Extract the [x, y] coordinate from the center of the cell holding the provided text.  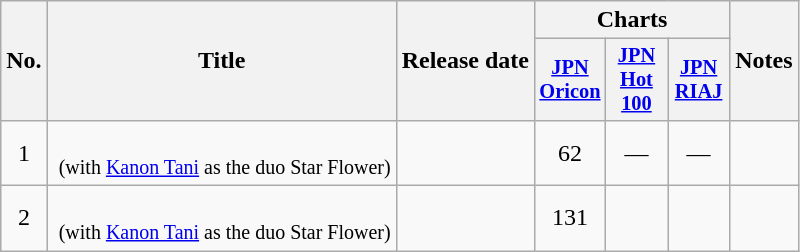
2 [24, 218]
Release date [465, 61]
62 [570, 152]
Notes [764, 61]
No. [24, 61]
1 [24, 152]
131 [570, 218]
JPNRIAJ [699, 80]
Charts [632, 20]
Title [222, 61]
JPNOricon [570, 80]
JPNHot 100 [636, 80]
